Find where the given text appears and provide that cell's center as (x, y) coordinate. 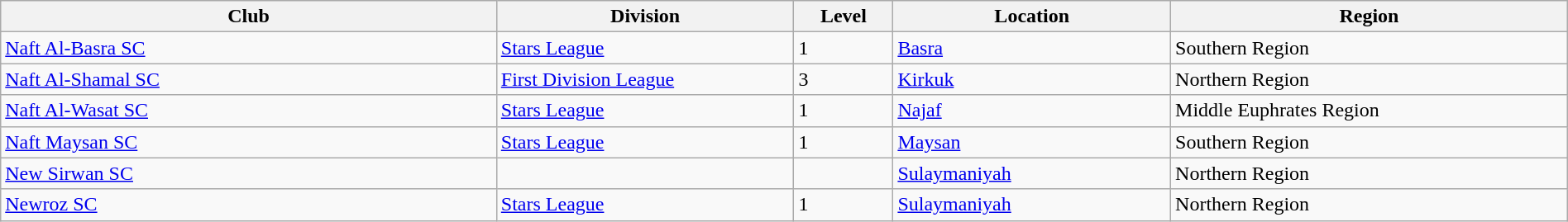
Maysan (1032, 142)
Middle Euphrates Region (1370, 111)
Location (1032, 17)
Division (645, 17)
Kirkuk (1032, 79)
New Sirwan SC (249, 173)
First Division League (645, 79)
Naft Al-Basra SC (249, 48)
Naft Al-Wasat SC (249, 111)
Basra (1032, 48)
Level (844, 17)
Naft Al-Shamal SC (249, 79)
Naft Maysan SC (249, 142)
Newroz SC (249, 205)
Club (249, 17)
3 (844, 79)
Region (1370, 17)
Najaf (1032, 111)
